Find where the given text appears and provide that cell's center as (x, y) coordinate. 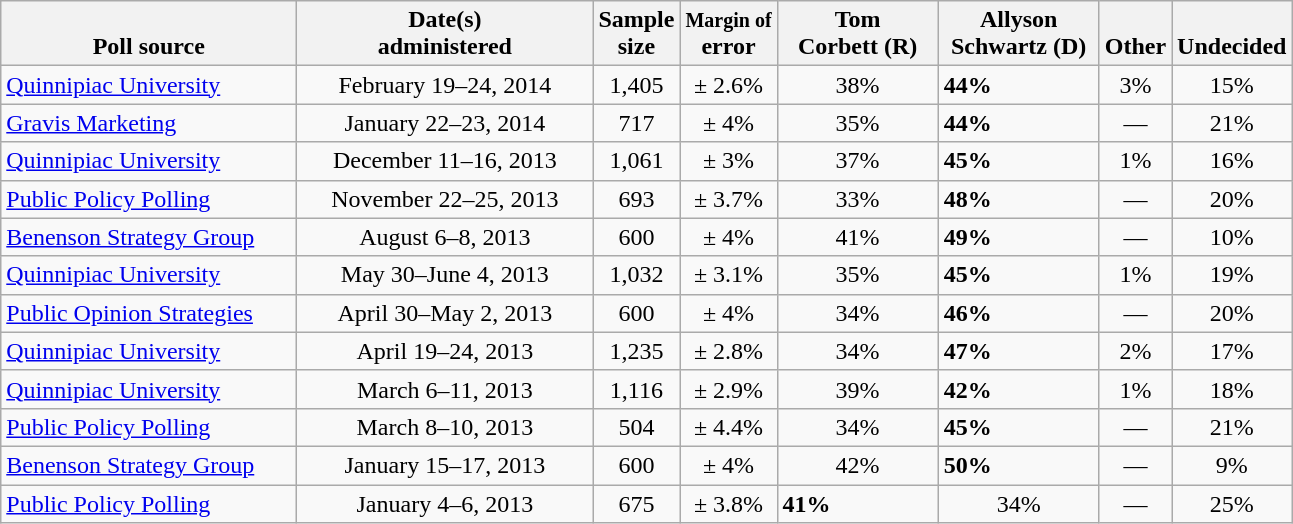
January 22–23, 2014 (445, 123)
March 8–10, 2013 (445, 427)
50% (1018, 465)
January 4–6, 2013 (445, 503)
10% (1232, 237)
Date(s)administered (445, 34)
39% (858, 389)
1,061 (636, 161)
Other (1135, 34)
9% (1232, 465)
± 2.8% (728, 351)
25% (1232, 503)
693 (636, 199)
38% (858, 85)
March 6–11, 2013 (445, 389)
1,405 (636, 85)
August 6–8, 2013 (445, 237)
± 3.1% (728, 275)
3% (1135, 85)
17% (1232, 351)
717 (636, 123)
April 19–24, 2013 (445, 351)
AllysonSchwartz (D) (1018, 34)
May 30–June 4, 2013 (445, 275)
± 4.4% (728, 427)
TomCorbett (R) (858, 34)
504 (636, 427)
Poll source (149, 34)
Gravis Marketing (149, 123)
49% (1018, 237)
Undecided (1232, 34)
± 2.9% (728, 389)
April 30–May 2, 2013 (445, 313)
47% (1018, 351)
± 3% (728, 161)
15% (1232, 85)
Public Opinion Strategies (149, 313)
18% (1232, 389)
16% (1232, 161)
February 19–24, 2014 (445, 85)
November 22–25, 2013 (445, 199)
December 11–16, 2013 (445, 161)
2% (1135, 351)
± 3.8% (728, 503)
33% (858, 199)
January 15–17, 2013 (445, 465)
1,116 (636, 389)
675 (636, 503)
19% (1232, 275)
Margin oferror (728, 34)
1,235 (636, 351)
± 3.7% (728, 199)
Samplesize (636, 34)
1,032 (636, 275)
48% (1018, 199)
46% (1018, 313)
37% (858, 161)
± 2.6% (728, 85)
